Return (x, y) of the center of cell containing provided text 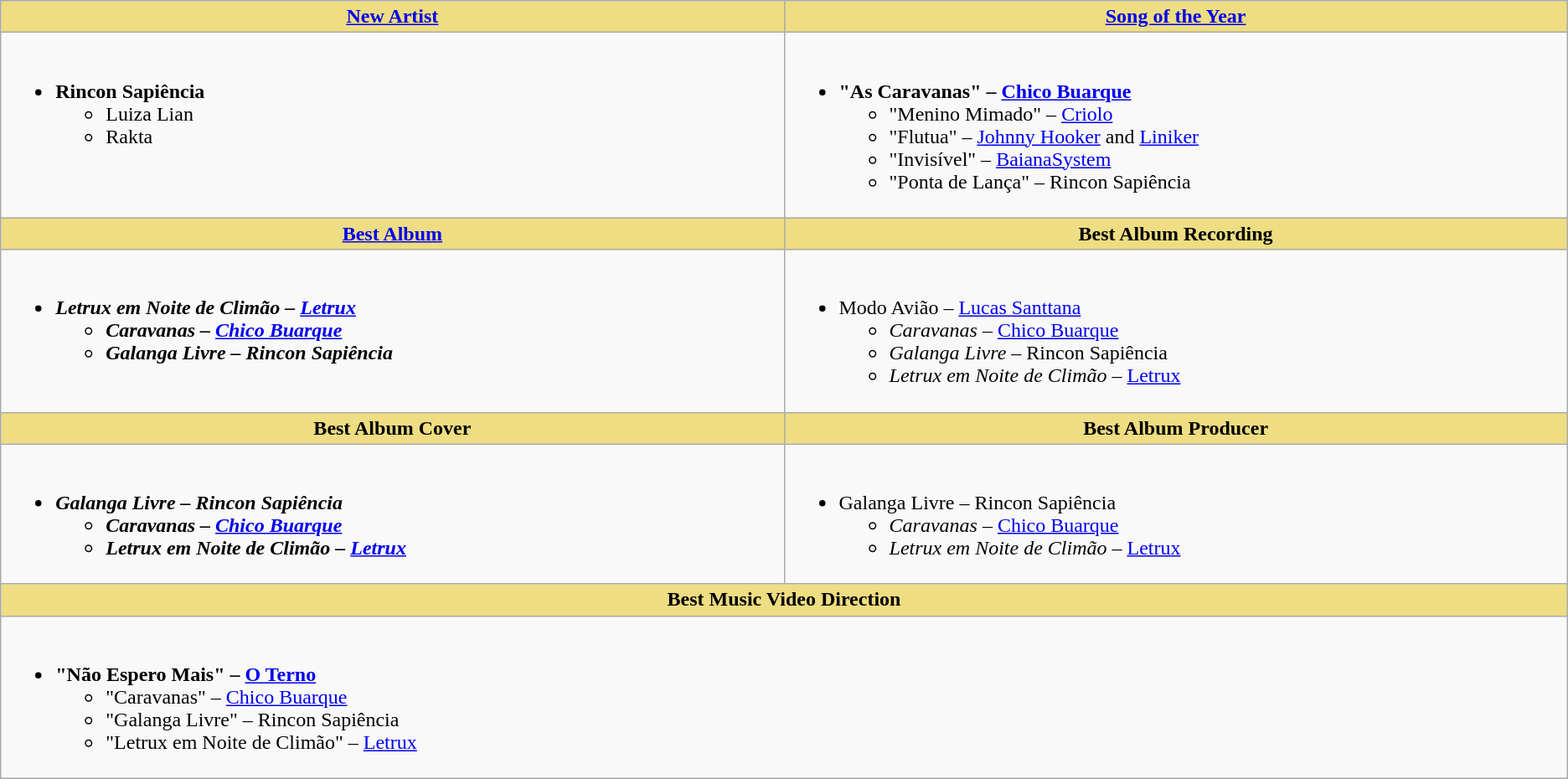
Best Album Recording (1176, 234)
"Não Espero Mais" – O Terno"Caravanas" – Chico Buarque"Galanga Livre" – Rincon Sapiência"Letrux em Noite de Climão" – Letrux (784, 697)
New Artist (392, 17)
Best Album (392, 234)
Best Music Video Direction (784, 600)
Modo Avião – Lucas SanttanaCaravanas – Chico BuarqueGalanga Livre – Rincon SapiênciaLetrux em Noite de Climão – Letrux (1176, 331)
Best Album Producer (1176, 428)
Letrux em Noite de Climão – LetruxCaravanas – Chico BuarqueGalanga Livre – Rincon Sapiência (392, 331)
Rincon SapiênciaLuiza LianRakta (392, 126)
Song of the Year (1176, 17)
Best Album Cover (392, 428)
